Extract the (x, y) coordinate from the center of the cell holding the provided text.  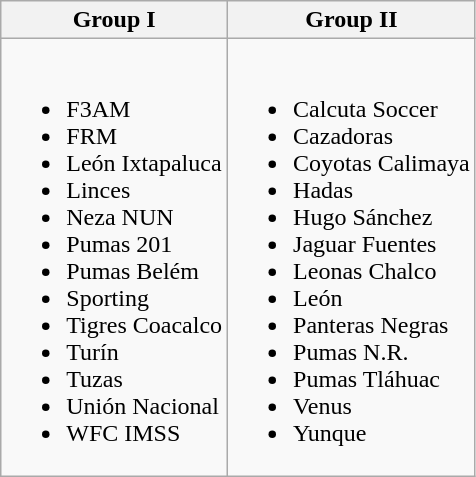
Group II (352, 20)
Group I (114, 20)
Calcuta SoccerCazadorasCoyotas CalimayaHadasHugo SánchezJaguar FuentesLeonas ChalcoLeónPanteras NegrasPumas N.R.Pumas TláhuacVenusYunque (352, 258)
F3AMFRMLeón IxtapalucaLincesNeza NUNPumas 201Pumas BelémSportingTigres CoacalcoTurínTuzasUnión NacionalWFC IMSS (114, 258)
